Search for the cell housing the specified text and yield its [x, y] center coordinate. 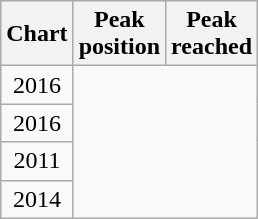
Chart [37, 34]
Peakposition [119, 34]
2011 [37, 161]
2014 [37, 199]
Peakreached [212, 34]
